Determine the (x, y) coordinate at the center of the cell enclosing the given text.  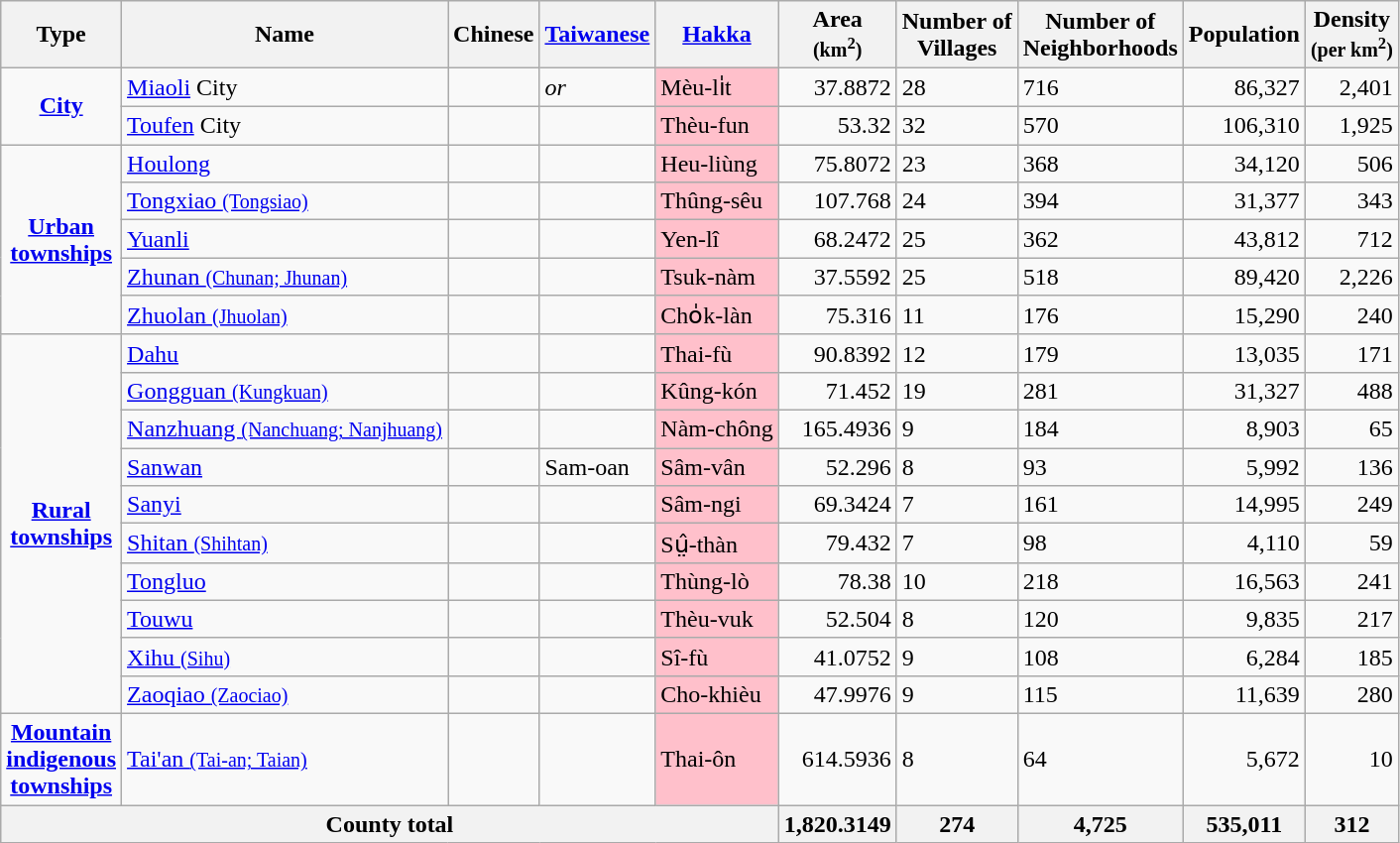
488 (1351, 391)
53.32 (837, 126)
4,725 (1101, 824)
32 (957, 126)
13,035 (1243, 353)
28 (957, 87)
Urbantownships (61, 240)
37.5592 (837, 277)
Sṳ̂-thàn (717, 543)
68.2472 (837, 239)
69.3424 (837, 505)
5,992 (1243, 467)
Toufen City (286, 126)
106,310 (1243, 126)
Name (286, 34)
52.504 (837, 619)
County total (390, 824)
274 (957, 824)
19 (957, 391)
2,226 (1351, 277)
240 (1351, 315)
34,120 (1243, 164)
Cho̍k-làn (717, 315)
Cho-khièu (717, 694)
120 (1101, 619)
14,995 (1243, 505)
79.432 (837, 543)
93 (1101, 467)
570 (1101, 126)
241 (1351, 581)
47.9976 (837, 694)
75.316 (837, 315)
5,672 (1243, 760)
Density(per km2) (1351, 34)
11,639 (1243, 694)
31,327 (1243, 391)
4,110 (1243, 543)
City (61, 106)
614.5936 (837, 760)
Kûng-kón (717, 391)
Yen-lî (717, 239)
2,401 (1351, 87)
23 (957, 164)
Number of Neighborhoods (1101, 34)
185 (1351, 657)
Area(km2) (837, 34)
Tongluo (286, 581)
518 (1101, 277)
98 (1101, 543)
Thai-fù (717, 353)
161 (1101, 505)
65 (1351, 429)
Tongxiao (Tongsiao) (286, 201)
31,377 (1243, 201)
Sanyi (286, 505)
217 (1351, 619)
75.8072 (837, 164)
343 (1351, 201)
Nanzhuang (Nanchuang; Nanjhuang) (286, 429)
86,327 (1243, 87)
24 (957, 201)
Dahu (286, 353)
90.8392 (837, 353)
11 (957, 315)
280 (1351, 694)
Sanwan (286, 467)
Chinese (494, 34)
176 (1101, 315)
Miaoli City (286, 87)
394 (1101, 201)
89,420 (1243, 277)
Tai'an (Tai-an; Taian) (286, 760)
Sâm-vân (717, 467)
165.4936 (837, 429)
281 (1101, 391)
or (597, 87)
Yuanli (286, 239)
Thèu-vuk (717, 619)
59 (1351, 543)
37.8872 (837, 87)
15,290 (1243, 315)
1,925 (1351, 126)
6,284 (1243, 657)
Sî-fù (717, 657)
64 (1101, 760)
52.296 (837, 467)
Zhunan (Chunan; Jhunan) (286, 277)
Mountainindigenoustownships (61, 760)
368 (1101, 164)
Xihu (Sihu) (286, 657)
Shitan (Shihtan) (286, 543)
Type (61, 34)
Taiwanese (597, 34)
Thùng-lò (717, 581)
Thûng-sêu (717, 201)
107.768 (837, 201)
8,903 (1243, 429)
218 (1101, 581)
Houlong (286, 164)
171 (1351, 353)
Zaoqiao (Zaociao) (286, 694)
Number of Villages (957, 34)
Ruraltownships (61, 524)
115 (1101, 694)
16,563 (1243, 581)
716 (1101, 87)
Heu-liùng (717, 164)
78.38 (837, 581)
Population (1243, 34)
Sâm-ngi (717, 505)
Hakka (717, 34)
Gongguan (Kungkuan) (286, 391)
Nàm-chông (717, 429)
Mèu-li̍t (717, 87)
506 (1351, 164)
Touwu (286, 619)
9,835 (1243, 619)
312 (1351, 824)
184 (1101, 429)
249 (1351, 505)
Tsuk-nàm (717, 277)
712 (1351, 239)
Sam-oan (597, 467)
108 (1101, 657)
43,812 (1243, 239)
Thai-ôn (717, 760)
1,820.3149 (837, 824)
136 (1351, 467)
41.0752 (837, 657)
Zhuolan (Jhuolan) (286, 315)
Thèu-fun (717, 126)
362 (1101, 239)
179 (1101, 353)
71.452 (837, 391)
535,011 (1243, 824)
12 (957, 353)
